Identify which cell holds the provided text, then report its (x, y) central coordinate. 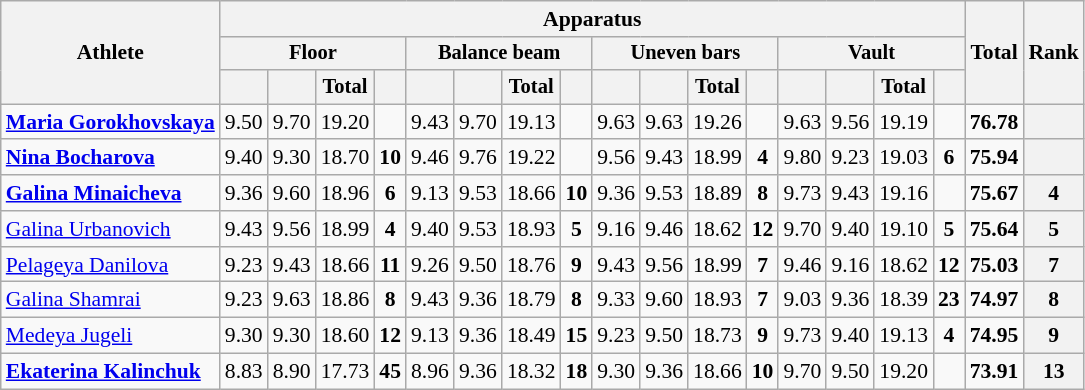
8.90 (292, 372)
Galina Shamrai (110, 300)
9.80 (802, 158)
18.60 (346, 336)
9.76 (478, 158)
9.03 (802, 300)
15 (577, 336)
11 (390, 265)
Balance beam (499, 54)
Nina Bocharova (110, 158)
Maria Gorokhovskaya (110, 122)
18.49 (532, 336)
74.95 (994, 336)
75.03 (994, 265)
75.64 (994, 229)
Floor (313, 54)
23 (949, 300)
75.94 (994, 158)
Medeya Jugeli (110, 336)
18.86 (346, 300)
17.73 (346, 372)
19.10 (904, 229)
Vault (871, 54)
Galina Minaicheva (110, 193)
Ekaterina Kalinchuk (110, 372)
18.70 (346, 158)
75.67 (994, 193)
18.76 (532, 265)
18.96 (346, 193)
8.83 (244, 372)
73.91 (994, 372)
18.89 (718, 193)
9.26 (430, 265)
19.03 (904, 158)
9.33 (616, 300)
45 (390, 372)
Apparatus (592, 19)
76.78 (994, 122)
18.79 (532, 300)
18.73 (718, 336)
19.16 (904, 193)
Rank (1054, 52)
Athlete (110, 52)
Uneven bars (685, 54)
18.39 (904, 300)
19.19 (904, 122)
74.97 (994, 300)
19.26 (718, 122)
8.96 (430, 372)
Pelageya Danilova (110, 265)
13 (1054, 372)
19.22 (532, 158)
Galina Urbanovich (110, 229)
18.32 (532, 372)
18 (577, 372)
